Capture the cell that displays the provided text and extract its [x, y] central coordinate. 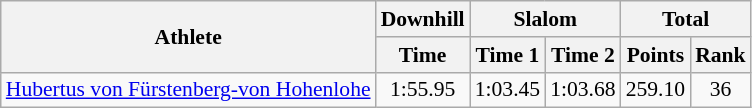
36 [720, 90]
Points [656, 55]
259.10 [656, 90]
Time 2 [582, 55]
Rank [720, 55]
Time [423, 55]
1:03.68 [582, 90]
Downhill [423, 19]
Athlete [188, 36]
Time 1 [508, 55]
1:55.95 [423, 90]
Total [686, 19]
1:03.45 [508, 90]
Slalom [546, 19]
Hubertus von Fürstenberg-von Hohenlohe [188, 90]
